Determine the (x, y) coordinate at the center of the cell enclosing the given text.  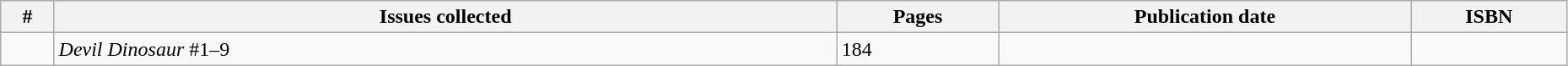
Pages (918, 17)
184 (918, 49)
Devil Dinosaur #1–9 (445, 49)
ISBN (1489, 17)
Publication date (1205, 17)
Issues collected (445, 17)
# (27, 17)
